Find where the given text appears and provide that cell's center as [X, Y] coordinate. 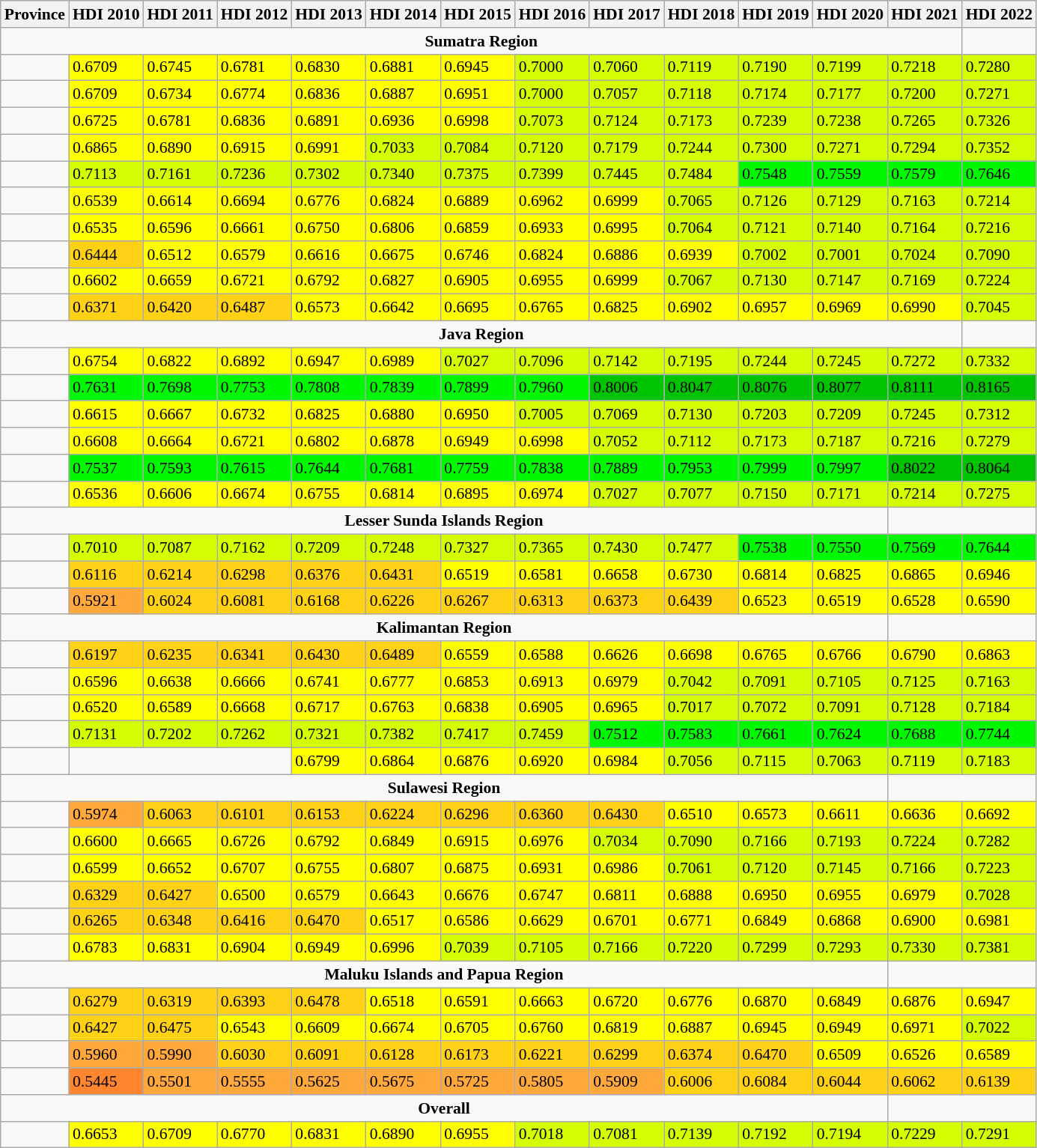
HDI 2013 [328, 14]
0.6588 [553, 655]
0.7744 [999, 735]
0.7112 [701, 441]
0.7039 [478, 948]
0.7194 [851, 1135]
Maluku Islands and Papua Region [444, 975]
0.6489 [403, 655]
0.6653 [106, 1135]
0.7129 [851, 201]
0.6904 [255, 948]
0.6265 [106, 921]
0.6661 [255, 228]
0.7128 [924, 708]
0.6750 [328, 228]
0.7291 [999, 1135]
0.6374 [701, 1055]
0.7005 [553, 415]
0.8006 [626, 388]
0.7484 [701, 174]
0.6139 [999, 1081]
0.6509 [851, 1055]
HDI 2016 [553, 14]
0.6853 [478, 681]
0.7223 [999, 868]
0.6725 [106, 121]
0.7010 [106, 548]
HDI 2010 [106, 14]
0.7579 [924, 174]
0.6895 [478, 494]
0.7839 [403, 388]
0.7045 [999, 308]
0.6946 [999, 574]
0.6581 [553, 574]
0.6991 [328, 148]
0.6666 [255, 681]
0.7512 [626, 735]
0.7688 [924, 735]
0.6116 [106, 574]
0.6665 [180, 842]
HDI 2020 [851, 14]
0.6974 [553, 494]
0.6431 [403, 574]
0.6510 [701, 815]
0.7096 [553, 361]
0.6730 [701, 574]
0.7365 [553, 548]
0.7064 [701, 228]
HDI 2021 [924, 14]
0.7024 [924, 255]
0.6892 [255, 361]
0.8064 [999, 468]
0.7282 [999, 842]
0.6717 [328, 708]
0.7559 [851, 174]
0.8022 [924, 468]
HDI 2012 [255, 14]
0.7028 [999, 895]
0.7229 [924, 1135]
0.7236 [255, 174]
HDI 2014 [403, 14]
0.6986 [626, 868]
0.6668 [255, 708]
0.6376 [328, 574]
HDI 2022 [999, 14]
0.7548 [776, 174]
0.6747 [553, 895]
0.7399 [553, 174]
0.6226 [403, 601]
0.6416 [255, 921]
0.8077 [851, 388]
0.6267 [478, 601]
0.7681 [403, 468]
0.7164 [924, 228]
0.6373 [626, 601]
0.8076 [776, 388]
0.7150 [776, 494]
0.7060 [626, 67]
0.6888 [701, 895]
0.6616 [328, 255]
0.7034 [626, 842]
0.6878 [403, 441]
0.7084 [478, 148]
0.7445 [626, 174]
0.7698 [180, 388]
0.7033 [403, 148]
0.6629 [553, 921]
0.6976 [553, 842]
0.5909 [626, 1081]
0.7125 [924, 681]
0.6881 [403, 67]
0.7183 [999, 762]
0.6063 [180, 815]
0.5921 [106, 601]
0.7299 [776, 948]
Lesser Sunda Islands Region [444, 521]
0.7808 [328, 388]
0.7550 [851, 548]
0.6802 [328, 441]
0.6902 [701, 308]
0.7184 [999, 708]
0.7352 [999, 148]
0.6870 [776, 1001]
0.7312 [999, 415]
0.6642 [403, 308]
0.6971 [924, 1028]
0.6600 [106, 842]
0.6886 [626, 255]
0.6081 [255, 601]
0.7115 [776, 762]
0.6084 [776, 1081]
0.6128 [403, 1055]
0.6475 [180, 1028]
0.6859 [478, 228]
0.7953 [701, 468]
0.6990 [924, 308]
0.7294 [924, 148]
HDI 2019 [776, 14]
0.6224 [403, 815]
0.6698 [701, 655]
0.6221 [553, 1055]
0.6526 [924, 1055]
0.7889 [626, 468]
0.6478 [328, 1001]
0.6676 [478, 895]
0.6695 [478, 308]
0.7002 [776, 255]
0.6393 [255, 1001]
0.7272 [924, 361]
0.7326 [999, 121]
0.6913 [553, 681]
0.6694 [255, 201]
0.6663 [553, 1001]
0.6319 [180, 1001]
0.6487 [255, 308]
0.7631 [106, 388]
0.5675 [403, 1081]
0.7999 [776, 468]
0.6931 [553, 868]
0.6754 [106, 361]
0.6626 [626, 655]
0.6608 [106, 441]
0.7624 [851, 735]
0.6091 [328, 1055]
0.7327 [478, 548]
0.6168 [328, 601]
0.7042 [701, 681]
0.7192 [776, 1135]
0.7061 [701, 868]
0.6006 [701, 1081]
0.7121 [776, 228]
0.7202 [180, 735]
0.6444 [106, 255]
0.6770 [255, 1135]
0.7022 [999, 1028]
0.7087 [180, 548]
0.6760 [553, 1028]
0.7200 [924, 94]
0.7169 [924, 281]
0.7187 [851, 441]
0.6348 [180, 921]
0.6763 [403, 708]
0.6586 [478, 921]
0.5725 [478, 1081]
0.6024 [180, 601]
0.6664 [180, 441]
0.6822 [180, 361]
0.6420 [180, 308]
0.6981 [999, 921]
0.7126 [776, 201]
0.6984 [626, 762]
0.7538 [776, 548]
0.6830 [328, 67]
0.7177 [851, 94]
0.7899 [478, 388]
0.7262 [255, 735]
HDI 2018 [701, 14]
0.7162 [255, 548]
0.5960 [106, 1055]
0.6590 [999, 601]
0.6771 [701, 921]
0.6517 [403, 921]
0.6777 [403, 681]
0.7056 [701, 762]
0.7077 [701, 494]
0.6889 [478, 201]
0.7220 [701, 948]
0.7195 [701, 361]
0.7081 [626, 1135]
0.6811 [626, 895]
0.6734 [180, 94]
0.7239 [776, 121]
0.6298 [255, 574]
0.6745 [180, 67]
0.6868 [851, 921]
0.7477 [701, 548]
Province [34, 14]
0.7199 [851, 67]
0.6701 [626, 921]
0.6783 [106, 948]
0.6173 [478, 1055]
0.7537 [106, 468]
0.7124 [626, 121]
0.7147 [851, 281]
0.7382 [403, 735]
0.6920 [553, 762]
0.7569 [924, 548]
0.7459 [553, 735]
0.7280 [999, 67]
0.6880 [403, 415]
0.7072 [776, 708]
0.7615 [255, 468]
0.6214 [180, 574]
0.7275 [999, 494]
0.6602 [106, 281]
0.7661 [776, 735]
0.7174 [776, 94]
0.7140 [851, 228]
0.6371 [106, 308]
0.7118 [701, 94]
0.7417 [478, 735]
0.6996 [403, 948]
0.6611 [851, 815]
0.6536 [106, 494]
0.6806 [403, 228]
0.7190 [776, 67]
0.6667 [180, 415]
0.7069 [626, 415]
0.6863 [999, 655]
0.7218 [924, 67]
0.6962 [553, 201]
0.6707 [255, 868]
0.6329 [106, 895]
0.5555 [255, 1081]
0.7381 [999, 948]
Java Region [481, 335]
0.8111 [924, 388]
0.6299 [626, 1055]
0.5974 [106, 815]
0.7293 [851, 948]
0.6360 [553, 815]
0.6296 [478, 815]
0.7583 [701, 735]
0.5625 [328, 1081]
0.7248 [403, 548]
0.6864 [403, 762]
0.7302 [328, 174]
0.6636 [924, 815]
0.7430 [626, 548]
0.7300 [776, 148]
0.6766 [851, 655]
0.7646 [999, 174]
Sumatra Region [481, 41]
0.7139 [701, 1135]
HDI 2017 [626, 14]
0.6726 [255, 842]
0.6652 [180, 868]
0.6957 [776, 308]
0.6523 [776, 601]
0.7753 [255, 388]
0.6933 [553, 228]
0.7960 [553, 388]
Sulawesi Region [444, 788]
0.6965 [626, 708]
0.6732 [255, 415]
0.6591 [478, 1001]
0.6995 [626, 228]
0.7203 [776, 415]
0.5445 [106, 1081]
0.7145 [851, 868]
HDI 2011 [180, 14]
0.6543 [255, 1028]
0.8047 [701, 388]
0.6539 [106, 201]
0.6790 [924, 655]
0.6520 [106, 708]
0.8165 [999, 388]
0.7052 [626, 441]
0.6500 [255, 895]
0.6875 [478, 868]
0.7238 [851, 121]
0.6535 [106, 228]
0.6807 [403, 868]
0.6705 [478, 1028]
0.7001 [851, 255]
0.6615 [106, 415]
0.7073 [553, 121]
0.7067 [701, 281]
0.5805 [553, 1081]
0.6101 [255, 815]
0.6512 [180, 255]
0.6746 [478, 255]
0.6936 [403, 121]
0.6720 [626, 1001]
0.7838 [553, 468]
0.6528 [924, 601]
0.5990 [180, 1055]
0.7018 [553, 1135]
0.6518 [403, 1001]
0.6341 [255, 655]
0.6658 [626, 574]
0.5501 [180, 1081]
Kalimantan Region [444, 628]
0.6044 [851, 1081]
0.6609 [328, 1028]
0.6638 [180, 681]
HDI 2015 [478, 14]
0.7265 [924, 121]
0.6838 [478, 708]
0.6799 [328, 762]
0.6062 [924, 1081]
0.7142 [626, 361]
0.6313 [553, 601]
0.6692 [999, 815]
0.6614 [180, 201]
0.7113 [106, 174]
0.7161 [180, 174]
0.7375 [478, 174]
0.7340 [403, 174]
0.6969 [851, 308]
0.6197 [106, 655]
0.6989 [403, 361]
0.7997 [851, 468]
0.7330 [924, 948]
0.7593 [180, 468]
0.6279 [106, 1001]
0.7131 [106, 735]
0.6030 [255, 1055]
0.7171 [851, 494]
0.7065 [701, 201]
0.6659 [180, 281]
0.6819 [626, 1028]
0.6939 [701, 255]
0.7279 [999, 441]
0.6606 [180, 494]
0.7759 [478, 468]
0.6235 [180, 655]
0.7063 [851, 762]
0.6827 [403, 281]
0.6599 [106, 868]
0.6774 [255, 94]
0.7332 [999, 361]
0.7321 [328, 735]
0.7193 [851, 842]
0.6643 [403, 895]
0.7017 [701, 708]
0.6741 [328, 681]
0.6951 [478, 94]
0.7057 [626, 94]
0.6891 [328, 121]
0.6153 [328, 815]
0.6900 [924, 921]
Overall [444, 1108]
0.6675 [403, 255]
0.7179 [626, 148]
0.6439 [701, 601]
0.6559 [478, 655]
